Search for the cell housing the specified text and yield its (X, Y) center coordinate. 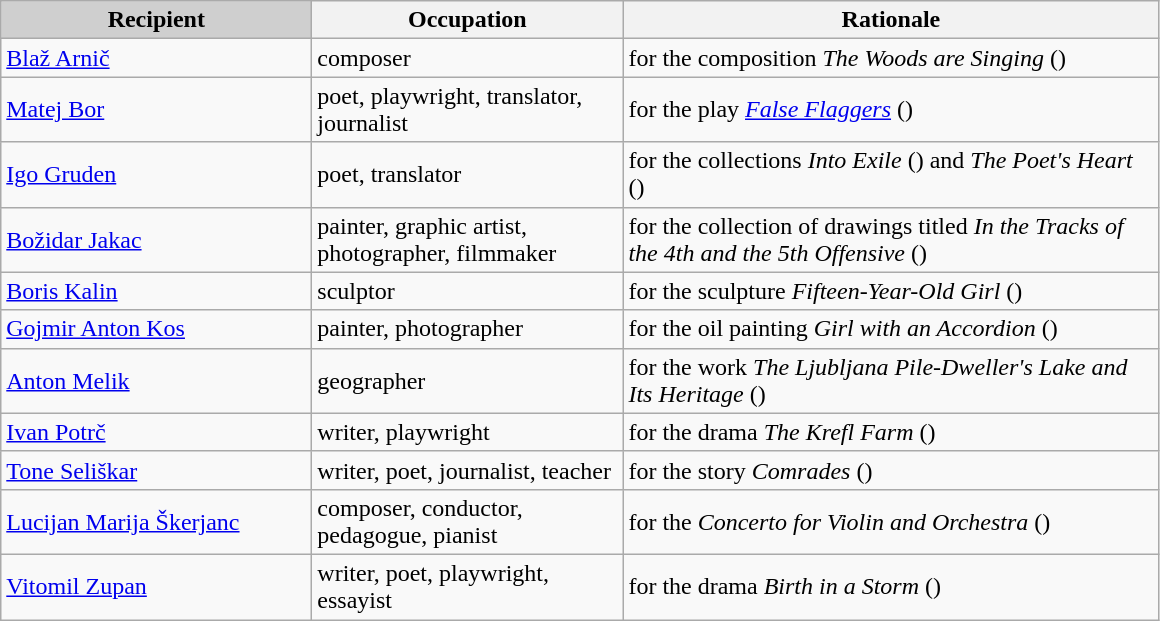
poet, playwright, translator, journalist (468, 110)
geographer (468, 380)
writer, poet, playwright, essayist (468, 586)
Igo Gruden (156, 174)
for the oil painting Girl with an Accordion () (891, 329)
Occupation (468, 20)
composer (468, 58)
for the work The Ljubljana Pile-Dweller's Lake and Its Heritage () (891, 380)
Boris Kalin (156, 291)
poet, translator (468, 174)
Matej Bor (156, 110)
Blaž Arnič (156, 58)
composer, conductor, pedagogue, pianist (468, 522)
Anton Melik (156, 380)
for the composition The Woods are Singing () (891, 58)
for the Concerto for Violin and Orchestra () (891, 522)
for the drama Birth in a Storm () (891, 586)
Ivan Potrč (156, 432)
Vitomil Zupan (156, 586)
Tone Seliškar (156, 470)
Gojmir Anton Kos (156, 329)
for the story Comrades () (891, 470)
Lucijan Marija Škerjanc (156, 522)
sculptor (468, 291)
Recipient (156, 20)
Božidar Jakac (156, 240)
writer, poet, journalist, teacher (468, 470)
Rationale (891, 20)
for the sculpture Fifteen-Year-Old Girl () (891, 291)
painter, photographer (468, 329)
for the play False Flaggers () (891, 110)
for the drama The Krefl Farm () (891, 432)
painter, graphic artist, photographer, filmmaker (468, 240)
for the collection of drawings titled In the Tracks of the 4th and the 5th Offensive () (891, 240)
for the collections Into Exile () and The Poet's Heart () (891, 174)
writer, playwright (468, 432)
